Return the (x, y) coordinate for the center point of the cell that contains the specified text.  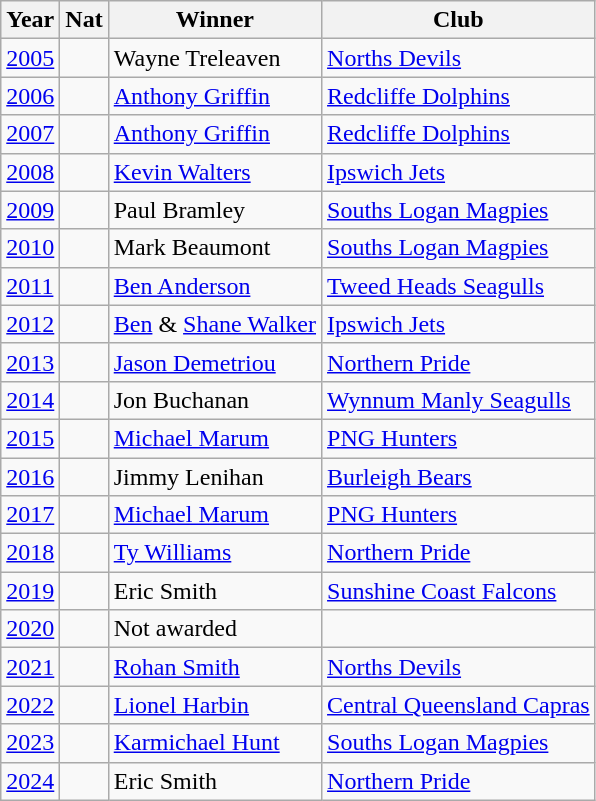
2022 (30, 705)
Burleigh Bears (459, 477)
2007 (30, 134)
2020 (30, 629)
Wynnum Manly Seagulls (459, 400)
Club (459, 20)
Sunshine Coast Falcons (459, 591)
2023 (30, 743)
Karmichael Hunt (214, 743)
2011 (30, 286)
Not awarded (214, 629)
Ty Williams (214, 553)
Lionel Harbin (214, 705)
2009 (30, 210)
2019 (30, 591)
Central Queensland Capras (459, 705)
Wayne Treleaven (214, 58)
2018 (30, 553)
Rohan Smith (214, 667)
Jimmy Lenihan (214, 477)
2017 (30, 515)
2015 (30, 438)
2010 (30, 248)
2005 (30, 58)
Year (30, 20)
2008 (30, 172)
Ben Anderson (214, 286)
Paul Bramley (214, 210)
Ben & Shane Walker (214, 324)
Tweed Heads Seagulls (459, 286)
Winner (214, 20)
2013 (30, 362)
Kevin Walters (214, 172)
2016 (30, 477)
Mark Beaumont (214, 248)
2024 (30, 781)
Jon Buchanan (214, 400)
Nat (84, 20)
2014 (30, 400)
Jason Demetriou (214, 362)
2012 (30, 324)
2021 (30, 667)
2006 (30, 96)
